For the text-containing cell, return its midpoint in [X, Y] coordinate format. 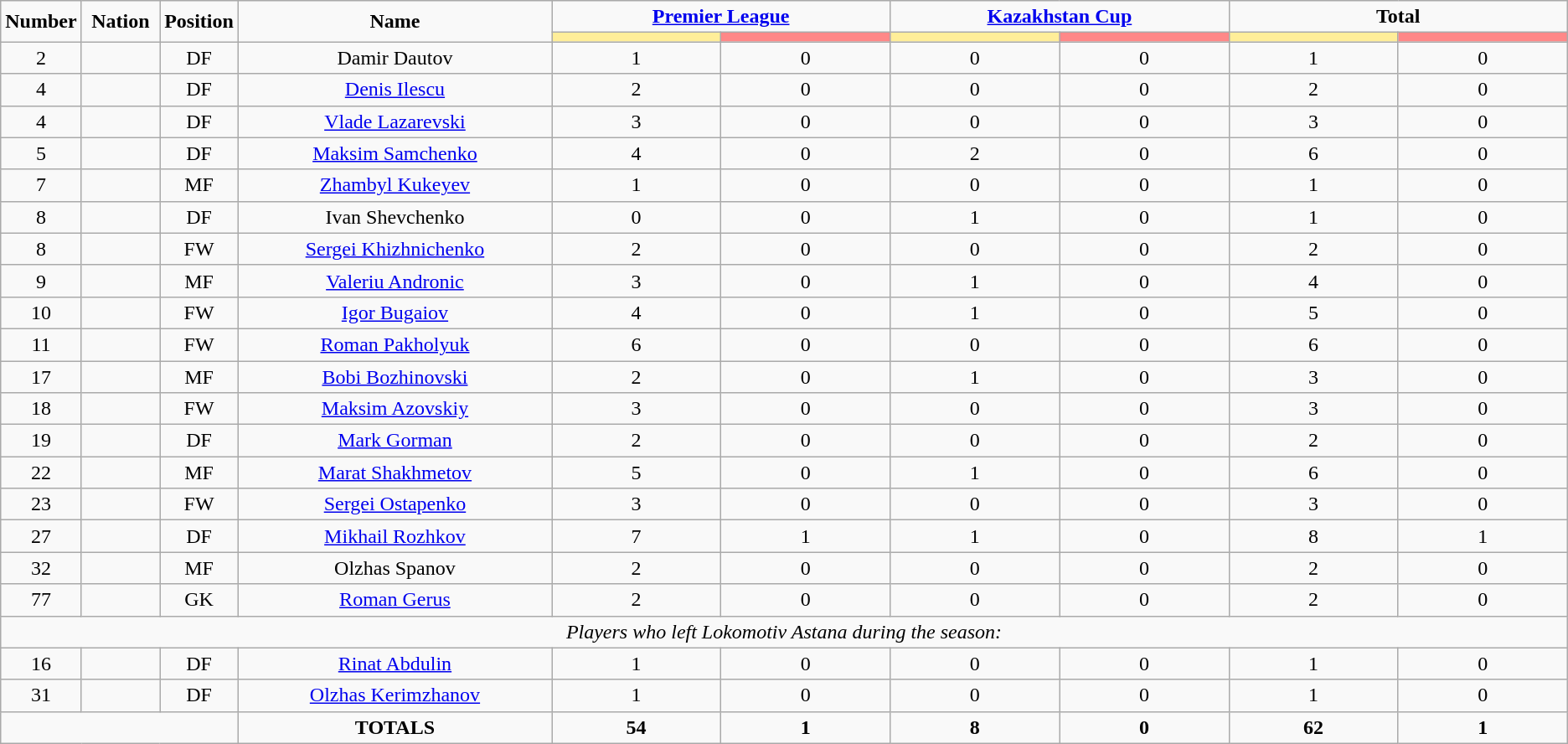
Number [41, 22]
32 [41, 568]
31 [41, 695]
Bobi Bozhinovski [395, 376]
16 [41, 664]
19 [41, 441]
Roman Pakholyuk [395, 344]
Mark Gorman [395, 441]
Rinat Abdulin [395, 664]
Olzhas Kerimzhanov [395, 695]
Kazakhstan Cup [1060, 17]
Denis Ilescu [395, 90]
Premier League [720, 17]
Name [395, 22]
Ivan Shevchenko [395, 217]
GK [199, 600]
Damir Dautov [395, 58]
11 [41, 344]
Total [1398, 17]
Mikhail Rozhkov [395, 536]
27 [41, 536]
Igor Bugaiov [395, 313]
Vlade Lazarevski [395, 121]
62 [1313, 727]
Roman Gerus [395, 600]
Sergei Khizhnichenko [395, 249]
22 [41, 473]
77 [41, 600]
Olzhas Spanov [395, 568]
54 [636, 727]
Maksim Samchenko [395, 153]
17 [41, 376]
23 [41, 504]
Position [199, 22]
Players who left Lokomotiv Astana during the season: [784, 632]
Valeriu Andronic [395, 281]
Zhambyl Kukeyev [395, 185]
9 [41, 281]
Maksim Azovskiy [395, 409]
Nation [121, 22]
10 [41, 313]
18 [41, 409]
Marat Shakhmetov [395, 473]
TOTALS [395, 727]
Sergei Ostapenko [395, 504]
